Pinpoint the cell where the given text exists, returning its [x, y] midpoint coordinate. 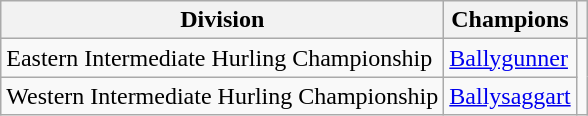
Division [222, 20]
Ballysaggart [510, 96]
Ballygunner [510, 58]
Eastern Intermediate Hurling Championship [222, 58]
Western Intermediate Hurling Championship [222, 96]
Champions [510, 20]
